Output the (x, y) coordinate of the center of the cell containing the given text.  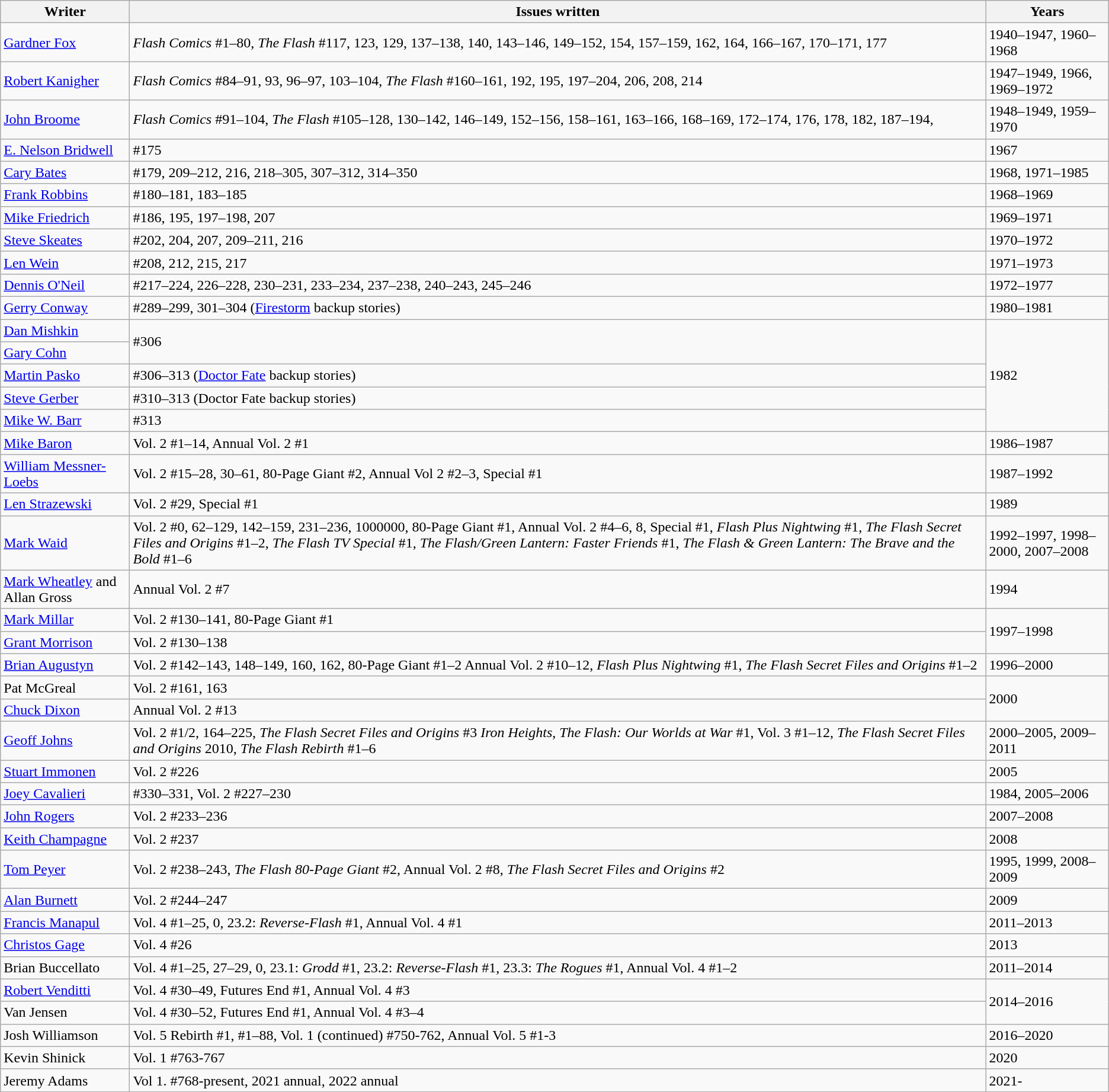
Vol. 4 #1–25, 27–29, 0, 23.1: Grodd #1, 23.2: Reverse-Flash #1, 23.3: The Rogues #1, Annual Vol. 4 #1–2 (558, 968)
1970–1972 (1047, 240)
1987–1992 (1047, 474)
#208, 212, 215, 217 (558, 262)
Vol. 2 #238–243, The Flash 80-Page Giant #2, Annual Vol. 2 #8, The Flash Secret Files and Origins #2 (558, 870)
Gary Cohn (65, 353)
Vol. 2 #142–143, 148–149, 160, 162, 80-Page Giant #1–2 Annual Vol. 2 #10–12, Flash Plus Nightwing #1, The Flash Secret Files and Origins #1–2 (558, 665)
E. Nelson Bridwell (65, 150)
Brian Augustyn (65, 665)
Vol. 4 #26 (558, 945)
Dennis O'Neil (65, 285)
John Broome (65, 120)
Stuart Immonen (65, 771)
Robert Venditti (65, 990)
Brian Buccellato (65, 968)
Vol. 1 #763-767 (558, 1058)
William Messner-Loebs (65, 474)
Mike Friedrich (65, 217)
Vol. 4 #30–52, Futures End #1, Annual Vol. 4 #3–4 (558, 1013)
Alan Burnett (65, 900)
Steve Gerber (65, 398)
Mark Wheatley and Allan Gross (65, 589)
Josh Williamson (65, 1035)
#313 (558, 421)
#180–181, 183–185 (558, 195)
Van Jensen (65, 1013)
Vol. 2 #29, Special #1 (558, 504)
Issues written (558, 12)
Vol. 5 Rebirth #1, #1–88, Vol. 1 (continued) #750-762, Annual Vol. 5 #1-3 (558, 1035)
Flash Comics #91–104, The Flash #105–128, 130–142, 146–149, 152–156, 158–161, 163–166, 168–169, 172–174, 176, 178, 182, 187–194, (558, 120)
#202, 204, 207, 209–211, 216 (558, 240)
1982 (1047, 375)
Joey Cavalieri (65, 794)
2009 (1047, 900)
#179, 209–212, 216, 218–305, 307–312, 314–350 (558, 172)
1971–1973 (1047, 262)
Vol. 2 #233–236 (558, 816)
2016–2020 (1047, 1035)
Dan Mishkin (65, 330)
Gardner Fox (65, 43)
1980–1981 (1047, 308)
Mark Millar (65, 620)
#186, 195, 197–198, 207 (558, 217)
#310–313 (Doctor Fate backup stories) (558, 398)
1972–1977 (1047, 285)
Geoff Johns (65, 741)
Writer (65, 12)
Steve Skeates (65, 240)
Vol. 4 #1–25, 0, 23.2: Reverse-Flash #1, Annual Vol. 4 #1 (558, 923)
Vol. 2 #244–247 (558, 900)
2000 (1047, 699)
Vol. 2 #130–138 (558, 642)
Keith Champagne (65, 839)
1996–2000 (1047, 665)
1968–1969 (1047, 195)
2014–2016 (1047, 1001)
2008 (1047, 839)
Francis Manapul (65, 923)
1968, 1971–1985 (1047, 172)
Years (1047, 12)
1947–1949, 1966, 1969–1972 (1047, 81)
Len Strazewski (65, 504)
Flash Comics #84–91, 93, 96–97, 103–104, The Flash #160–161, 192, 195, 197–204, 206, 208, 214 (558, 81)
1989 (1047, 504)
2005 (1047, 771)
Frank Robbins (65, 195)
#217–224, 226–228, 230–231, 233–234, 237–238, 240–243, 245–246 (558, 285)
1995, 1999, 2008–2009 (1047, 870)
#306–313 (Doctor Fate backup stories) (558, 376)
Vol. 4 #30–49, Futures End #1, Annual Vol. 4 #3 (558, 990)
Flash Comics #1–80, The Flash #117, 123, 129, 137–138, 140, 143–146, 149–152, 154, 157–159, 162, 164, 166–167, 170–171, 177 (558, 43)
#289–299, 301–304 (Firestorm backup stories) (558, 308)
Chuck Dixon (65, 710)
1969–1971 (1047, 217)
Annual Vol. 2 #13 (558, 710)
Mike W. Barr (65, 421)
Vol 1. #768-present, 2021 annual, 2022 annual (558, 1080)
1986–1987 (1047, 443)
1948–1949, 1959–1970 (1047, 120)
1992–1997, 1998–2000, 2007–2008 (1047, 543)
2013 (1047, 945)
Len Wein (65, 262)
Robert Kanigher (65, 81)
2011–2013 (1047, 923)
Vol. 2 #15–28, 30–61, 80-Page Giant #2, Annual Vol 2 #2–3, Special #1 (558, 474)
Christos Gage (65, 945)
1997–1998 (1047, 631)
1940–1947, 1960–1968 (1047, 43)
Vol. 2 #237 (558, 839)
Mike Baron (65, 443)
2011–2014 (1047, 968)
#175 (558, 150)
Jeremy Adams (65, 1080)
Vol. 2 #161, 163 (558, 687)
Gerry Conway (65, 308)
Cary Bates (65, 172)
Vol. 2 #130–141, 80-Page Giant #1 (558, 620)
Pat McGreal (65, 687)
Annual Vol. 2 #7 (558, 589)
2021- (1047, 1080)
Martin Pasko (65, 376)
John Rogers (65, 816)
1994 (1047, 589)
#330–331, Vol. 2 #227–230 (558, 794)
Mark Waid (65, 543)
Kevin Shinick (65, 1058)
Tom Peyer (65, 870)
Vol. 2 #1–14, Annual Vol. 2 #1 (558, 443)
2000–2005, 2009–2011 (1047, 741)
Grant Morrison (65, 642)
#306 (558, 341)
Vol. 2 #226 (558, 771)
2007–2008 (1047, 816)
1984, 2005–2006 (1047, 794)
2020 (1047, 1058)
1967 (1047, 150)
